Scan for the cell matching the given text and deliver its [X, Y] coordinate at center. 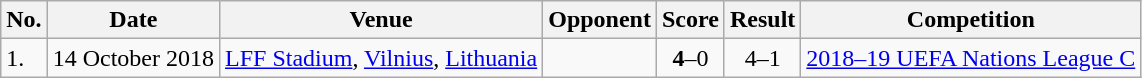
Result [762, 20]
4–1 [762, 58]
Venue [382, 20]
Score [690, 20]
Competition [971, 20]
Date [133, 20]
No. [24, 20]
14 October 2018 [133, 58]
4–0 [690, 58]
LFF Stadium, Vilnius, Lithuania [382, 58]
2018–19 UEFA Nations League C [971, 58]
Opponent [600, 20]
1. [24, 58]
